Find where the given text appears and provide that cell's center as [x, y] coordinate. 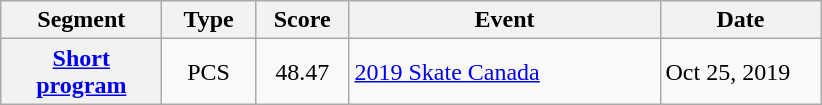
Event [504, 20]
PCS [209, 72]
Oct 25, 2019 [740, 72]
Short program [82, 72]
Date [740, 20]
48.47 [302, 72]
Type [209, 20]
2019 Skate Canada [504, 72]
Score [302, 20]
Segment [82, 20]
